Pinpoint the cell where the given text exists, returning its [x, y] midpoint coordinate. 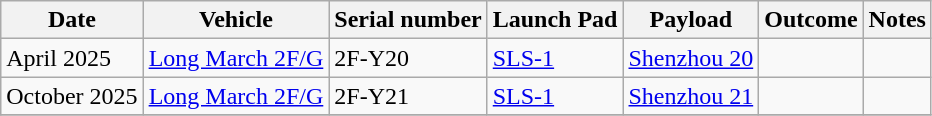
2F-Y21 [408, 96]
Shenzhou 20 [691, 58]
Payload [691, 20]
Outcome [811, 20]
October 2025 [72, 96]
Vehicle [236, 20]
Shenzhou 21 [691, 96]
Serial number [408, 20]
Notes [897, 20]
2F-Y20 [408, 58]
Date [72, 20]
Launch Pad [555, 20]
April 2025 [72, 58]
